Extract the (x, y) coordinate from the center of the cell holding the provided text.  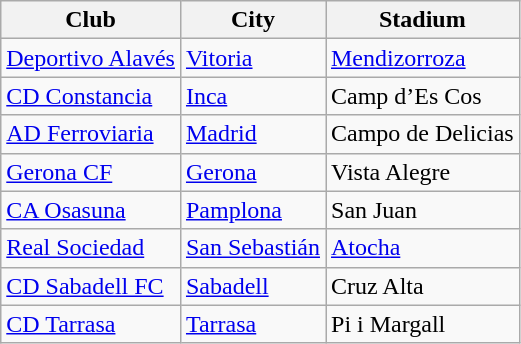
CD Tarrasa (91, 324)
Cruz Alta (423, 286)
Campo de Delicias (423, 134)
City (252, 20)
CD Constancia (91, 96)
Vitoria (252, 58)
CA Osasuna (91, 210)
Madrid (252, 134)
Tarrasa (252, 324)
Club (91, 20)
Gerona (252, 172)
AD Ferroviaria (91, 134)
Mendizorroza (423, 58)
Atocha (423, 248)
Camp d’Es Cos (423, 96)
San Juan (423, 210)
Pi i Margall (423, 324)
San Sebastián (252, 248)
Gerona CF (91, 172)
Pamplona (252, 210)
Deportivo Alavés (91, 58)
Real Sociedad (91, 248)
Vista Alegre (423, 172)
Stadium (423, 20)
Sabadell (252, 286)
Inca (252, 96)
CD Sabadell FC (91, 286)
